Output the (x, y) coordinate of the center of the cell containing the given text.  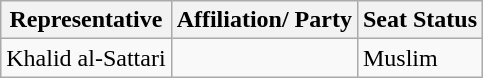
Seat Status (420, 20)
Affiliation/ Party (264, 20)
Representative (86, 20)
Muslim (420, 58)
Khalid al-Sattari (86, 58)
